Find where the given text appears and provide that cell's center as (X, Y) coordinate. 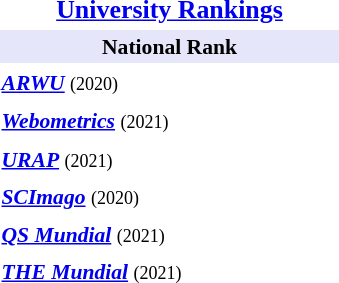
SCImago (2020) (166, 198)
Webometrics (2021) (166, 122)
QS Mundial (2021) (166, 234)
URAP (2021) (166, 160)
National Rank (170, 46)
ARWU (2020) (166, 84)
